Provide the (X, Y) coordinate of the cell's center where the given text is located.  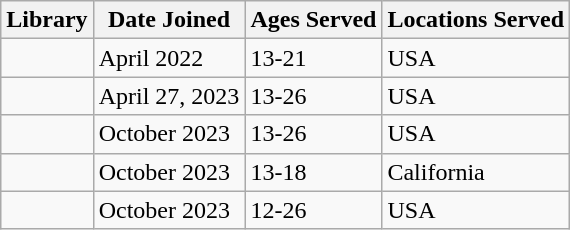
13-18 (314, 172)
Date Joined (169, 20)
Locations Served (476, 20)
California (476, 172)
12-26 (314, 210)
April 27, 2023 (169, 96)
13-21 (314, 58)
Library (47, 20)
April 2022 (169, 58)
Ages Served (314, 20)
